Determine the (x, y) coordinate at the center of the cell enclosing the given text.  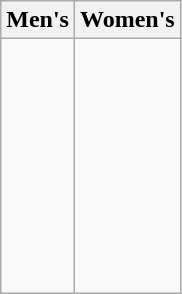
Men's (38, 20)
Women's (127, 20)
